Determine the [X, Y] coordinate at the center of the cell enclosing the given text.  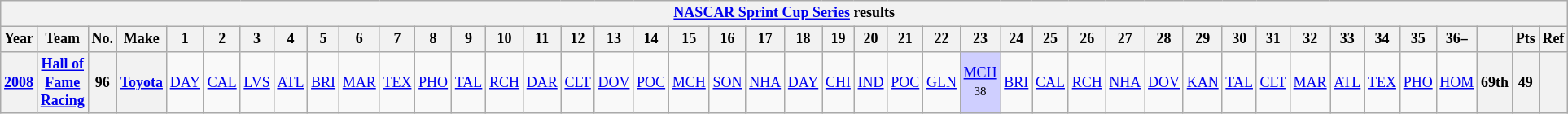
GLN [942, 82]
3 [257, 39]
1 [185, 39]
2008 [20, 82]
7 [397, 39]
KAN [1202, 82]
12 [578, 39]
49 [1526, 82]
29 [1202, 39]
IND [871, 82]
5 [324, 39]
35 [1418, 39]
25 [1050, 39]
27 [1125, 39]
Pts [1526, 39]
CHI [839, 82]
MCH [689, 82]
26 [1087, 39]
24 [1016, 39]
2 [221, 39]
NASCAR Sprint Cup Series results [785, 13]
16 [728, 39]
LVS [257, 82]
32 [1310, 39]
8 [433, 39]
36– [1457, 39]
4 [291, 39]
14 [651, 39]
Year [20, 39]
28 [1164, 39]
23 [980, 39]
69th [1495, 82]
Make [142, 39]
10 [505, 39]
13 [614, 39]
6 [359, 39]
30 [1239, 39]
34 [1382, 39]
11 [542, 39]
22 [942, 39]
20 [871, 39]
18 [804, 39]
19 [839, 39]
9 [468, 39]
Team [62, 39]
DAR [542, 82]
MCH38 [980, 82]
33 [1347, 39]
31 [1273, 39]
21 [905, 39]
15 [689, 39]
HOM [1457, 82]
No. [103, 39]
SON [728, 82]
17 [765, 39]
Hall of Fame Racing [62, 82]
Toyota [142, 82]
96 [103, 82]
Ref [1553, 39]
